Identify which cell holds the provided text, then report its [X, Y] central coordinate. 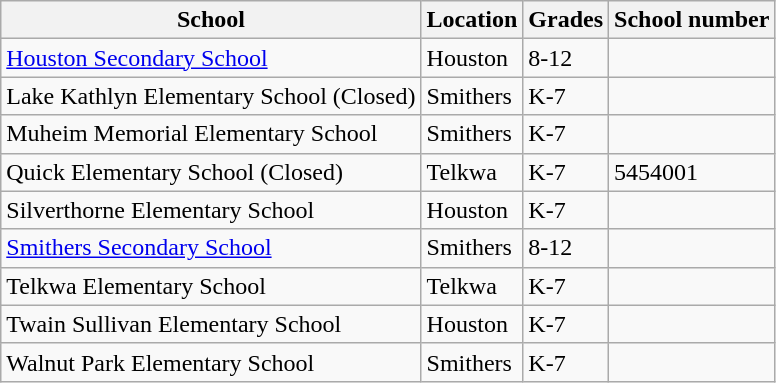
Quick Elementary School (Closed) [211, 172]
Location [472, 20]
Smithers Secondary School [211, 248]
Twain Sullivan Elementary School [211, 324]
Walnut Park Elementary School [211, 362]
Houston Secondary School [211, 58]
Silverthorne Elementary School [211, 210]
5454001 [692, 172]
Telkwa Elementary School [211, 286]
School number [692, 20]
School [211, 20]
Muheim Memorial Elementary School [211, 134]
Lake Kathlyn Elementary School (Closed) [211, 96]
Grades [566, 20]
